Return the (X, Y) coordinate for the center point of the cell that contains the specified text.  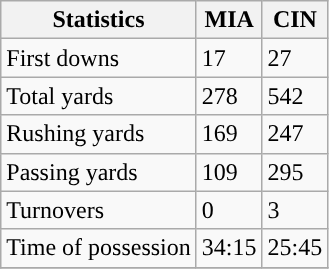
542 (295, 96)
Total yards (99, 96)
295 (295, 172)
34:15 (229, 248)
First downs (99, 58)
25:45 (295, 248)
109 (229, 172)
Passing yards (99, 172)
278 (229, 96)
27 (295, 58)
MIA (229, 20)
247 (295, 134)
CIN (295, 20)
3 (295, 210)
Time of possession (99, 248)
Turnovers (99, 210)
0 (229, 210)
17 (229, 58)
Rushing yards (99, 134)
Statistics (99, 20)
169 (229, 134)
